Locate the cell with the specified text and output its (X, Y) center coordinate. 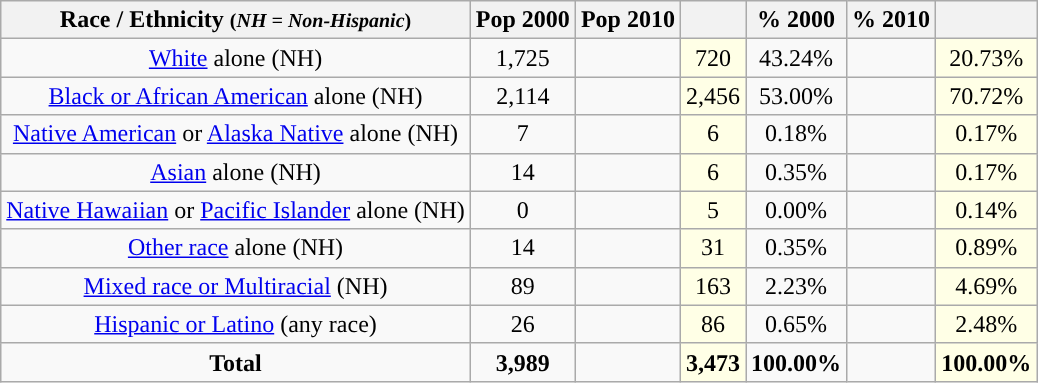
3,473 (712, 362)
0.65% (796, 324)
Asian alone (NH) (236, 172)
Pop 2010 (628, 20)
89 (522, 286)
7 (522, 134)
Native American or Alaska Native alone (NH) (236, 134)
0 (522, 210)
2,114 (522, 96)
Black or African American alone (NH) (236, 96)
White alone (NH) (236, 58)
31 (712, 248)
3,989 (522, 362)
70.72% (986, 96)
720 (712, 58)
% 2010 (892, 20)
Total (236, 362)
163 (712, 286)
2.48% (986, 324)
Mixed race or Multiracial (NH) (236, 286)
20.73% (986, 58)
% 2000 (796, 20)
Hispanic or Latino (any race) (236, 324)
1,725 (522, 58)
Native Hawaiian or Pacific Islander alone (NH) (236, 210)
5 (712, 210)
0.14% (986, 210)
26 (522, 324)
43.24% (796, 58)
Other race alone (NH) (236, 248)
2.23% (796, 286)
0.89% (986, 248)
0.00% (796, 210)
4.69% (986, 286)
2,456 (712, 96)
86 (712, 324)
0.18% (796, 134)
Pop 2000 (522, 20)
53.00% (796, 96)
Race / Ethnicity (NH = Non-Hispanic) (236, 20)
